Return the [x, y] coordinate for the center point of the cell that contains the specified text.  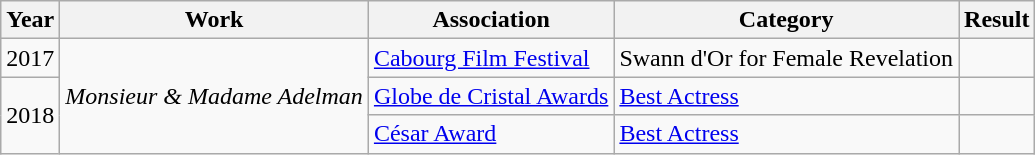
César Award [490, 134]
Category [786, 20]
Monsieur & Madame Adelman [214, 96]
Result [997, 20]
Association [490, 20]
Year [30, 20]
Swann d'Or for Female Revelation [786, 58]
2018 [30, 115]
Globe de Cristal Awards [490, 96]
2017 [30, 58]
Work [214, 20]
Cabourg Film Festival [490, 58]
